Return the [X, Y] coordinate for the center point of the cell that contains the specified text.  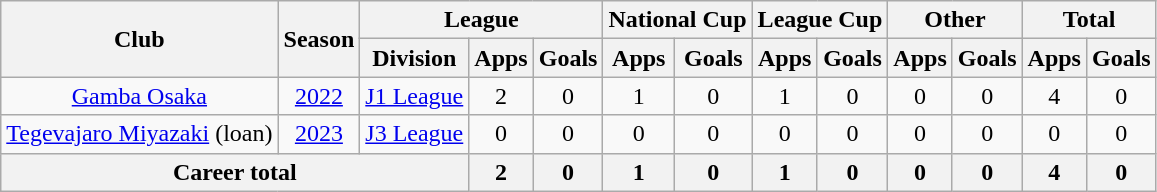
2023 [319, 134]
Gamba Osaka [140, 96]
J3 League [414, 134]
National Cup [678, 20]
League [482, 20]
Other [955, 20]
Tegevajaro Miyazaki (loan) [140, 134]
Season [319, 39]
Division [414, 58]
2022 [319, 96]
Club [140, 39]
Career total [235, 172]
League Cup [820, 20]
Total [1089, 20]
J1 League [414, 96]
